Locate the cell with the specified text and output its [x, y] center coordinate. 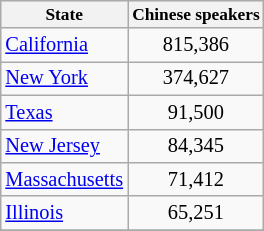
Massachusetts [64, 180]
Chinese speakers [196, 14]
815,386 [196, 45]
Illinois [64, 213]
374,627 [196, 79]
91,500 [196, 112]
65,251 [196, 213]
Texas [64, 112]
New Jersey [64, 146]
New York [64, 79]
State [64, 14]
California [64, 45]
84,345 [196, 146]
71,412 [196, 180]
